Return the (x, y) coordinate for the center point of the cell that contains the specified text.  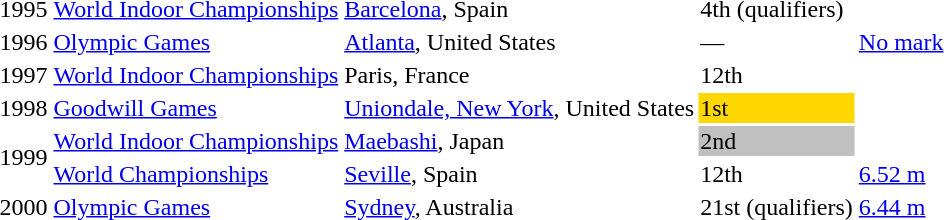
Olympic Games (196, 42)
Seville, Spain (520, 174)
— (777, 42)
Maebashi, Japan (520, 141)
Goodwill Games (196, 108)
1st (777, 108)
2nd (777, 141)
Paris, France (520, 75)
Uniondale, New York, United States (520, 108)
World Championships (196, 174)
Atlanta, United States (520, 42)
